Search for the cell housing the specified text and yield its [X, Y] center coordinate. 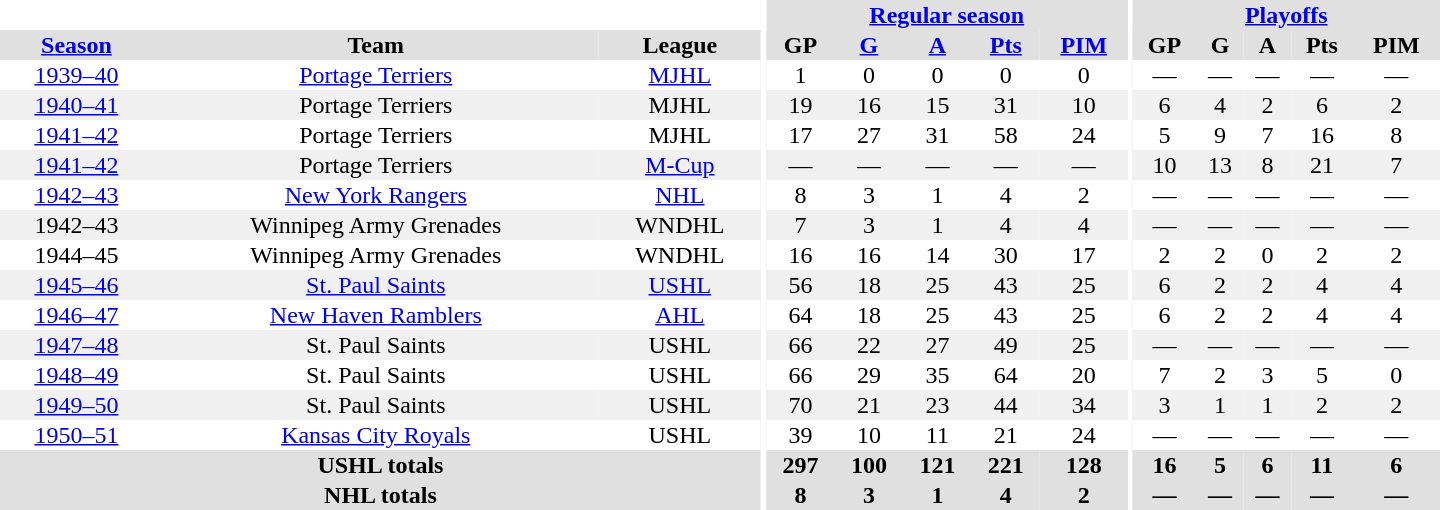
44 [1006, 405]
AHL [680, 315]
13 [1220, 165]
League [680, 45]
Team [376, 45]
35 [937, 375]
23 [937, 405]
70 [800, 405]
1940–41 [76, 105]
14 [937, 255]
1950–51 [76, 435]
30 [1006, 255]
58 [1006, 135]
1939–40 [76, 75]
New Haven Ramblers [376, 315]
NHL [680, 195]
121 [937, 465]
39 [800, 435]
USHL totals [380, 465]
22 [869, 345]
Season [76, 45]
New York Rangers [376, 195]
1946–47 [76, 315]
9 [1220, 135]
34 [1084, 405]
49 [1006, 345]
128 [1084, 465]
29 [869, 375]
100 [869, 465]
297 [800, 465]
1949–50 [76, 405]
1948–49 [76, 375]
221 [1006, 465]
19 [800, 105]
56 [800, 285]
20 [1084, 375]
1944–45 [76, 255]
M-Cup [680, 165]
1947–48 [76, 345]
NHL totals [380, 495]
Regular season [946, 15]
Playoffs [1286, 15]
15 [937, 105]
Kansas City Royals [376, 435]
1945–46 [76, 285]
